Detect which cell encompasses the target text, then output its [X, Y] center coordinate. 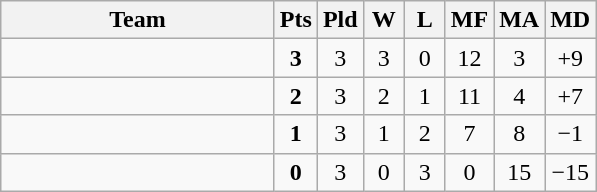
W [384, 20]
MD [570, 20]
MA [520, 20]
Pld [340, 20]
15 [520, 172]
+9 [570, 58]
12 [469, 58]
−1 [570, 134]
L [424, 20]
+7 [570, 96]
MF [469, 20]
7 [469, 134]
−15 [570, 172]
Team [138, 20]
Pts [296, 20]
4 [520, 96]
11 [469, 96]
8 [520, 134]
